Capture the cell that displays the provided text and extract its [x, y] central coordinate. 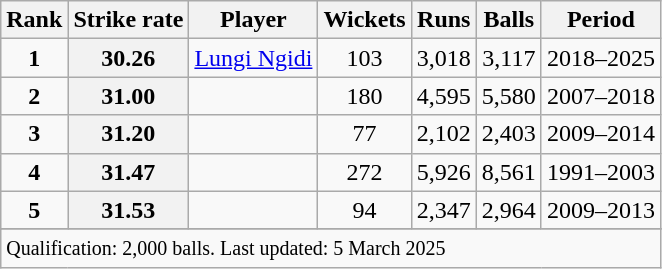
2,403 [508, 134]
1991–2003 [600, 172]
Runs [444, 20]
Qualification: 2,000 balls. Last updated: 5 March 2025 [331, 248]
103 [364, 58]
31.20 [128, 134]
1 [34, 58]
180 [364, 96]
2 [34, 96]
5,580 [508, 96]
2,347 [444, 210]
Strike rate [128, 20]
30.26 [128, 58]
94 [364, 210]
2009–2013 [600, 210]
272 [364, 172]
4 [34, 172]
Wickets [364, 20]
Period [600, 20]
5,926 [444, 172]
31.00 [128, 96]
2,964 [508, 210]
2018–2025 [600, 58]
2009–2014 [600, 134]
3,117 [508, 58]
3 [34, 134]
Balls [508, 20]
Lungi Ngidi [254, 58]
4,595 [444, 96]
2007–2018 [600, 96]
31.47 [128, 172]
Rank [34, 20]
77 [364, 134]
3,018 [444, 58]
8,561 [508, 172]
Player [254, 20]
2,102 [444, 134]
5 [34, 210]
31.53 [128, 210]
